Locate the cell with the specified text and output its [X, Y] center coordinate. 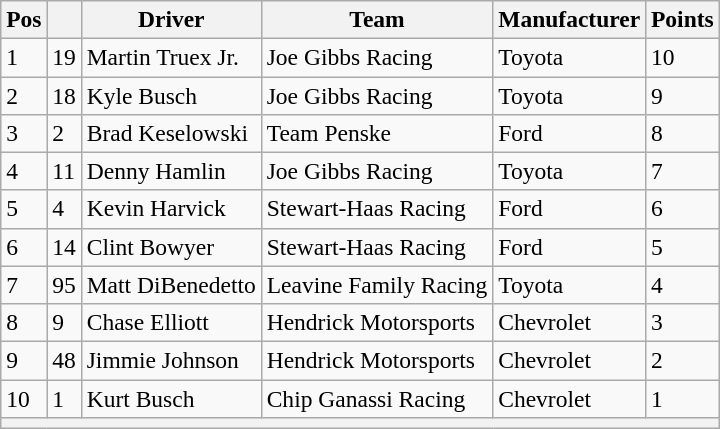
Team Penske [377, 133]
18 [64, 95]
Kevin Harvick [171, 209]
11 [64, 171]
Jimmie Johnson [171, 360]
48 [64, 360]
Kyle Busch [171, 95]
Chase Elliott [171, 322]
Denny Hamlin [171, 171]
Points [683, 19]
95 [64, 285]
Martin Truex Jr. [171, 57]
14 [64, 247]
Team [377, 19]
Kurt Busch [171, 398]
Matt DiBenedetto [171, 285]
Chip Ganassi Racing [377, 398]
Brad Keselowski [171, 133]
Pos [24, 19]
Leavine Family Racing [377, 285]
Driver [171, 19]
Clint Bowyer [171, 247]
Manufacturer [570, 19]
19 [64, 57]
